From the cell containing the given text, extract its center point as (x, y) coordinate. 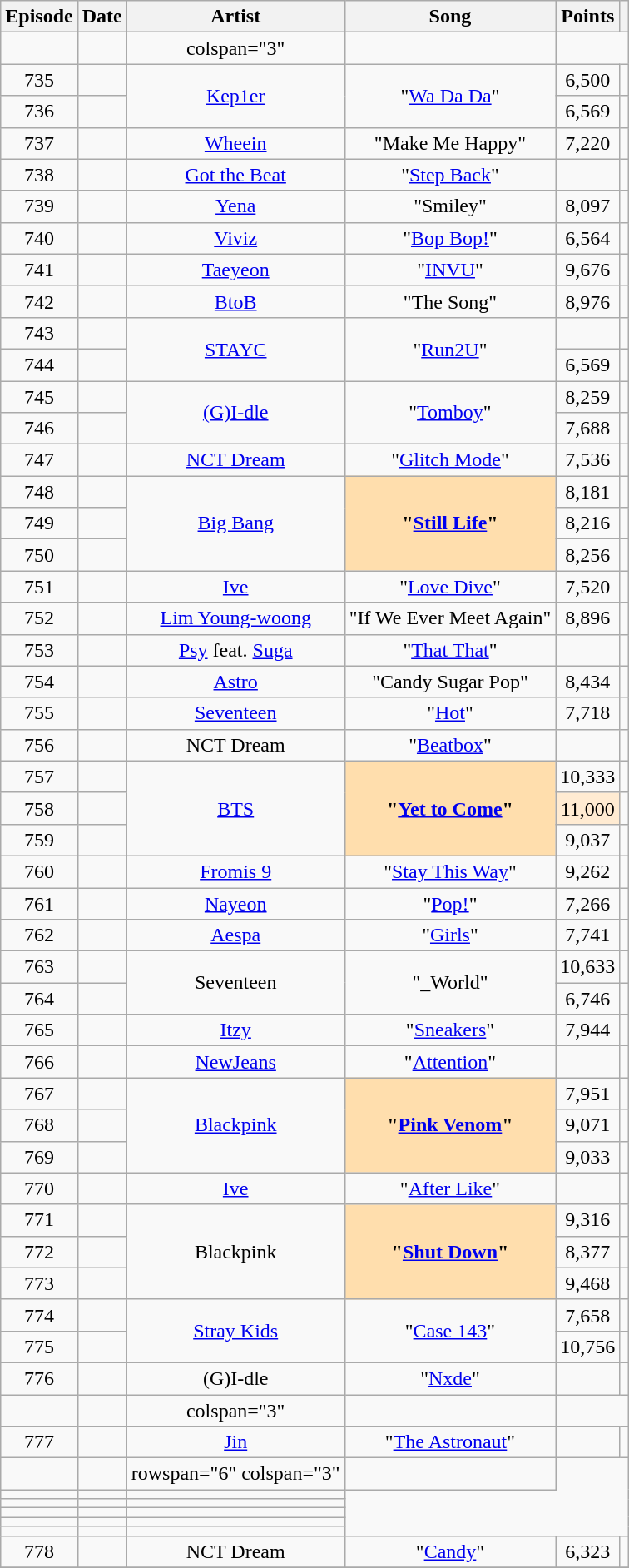
"Make Me Happy" (450, 143)
"Step Back" (450, 175)
757 (39, 777)
6,564 (587, 238)
"Wa Da Da" (450, 96)
NewJeans (235, 1062)
"Smiley" (450, 206)
741 (39, 270)
8,976 (587, 301)
765 (39, 1030)
Got the Beat (235, 175)
Episode (39, 17)
"The Song" (450, 301)
753 (39, 650)
"Run2U" (450, 349)
7,688 (587, 429)
Kep1er (235, 96)
Fromis 9 (235, 871)
Itzy (235, 1030)
Artist (235, 17)
759 (39, 840)
778 (39, 1551)
738 (39, 175)
6,746 (587, 999)
756 (39, 745)
8,259 (587, 397)
745 (39, 397)
9,468 (587, 1283)
"Case 143" (450, 1331)
"The Astronaut" (450, 1442)
8,216 (587, 523)
7,951 (587, 1094)
7,944 (587, 1030)
7,520 (587, 587)
Jin (235, 1442)
772 (39, 1252)
7,658 (587, 1315)
Big Bang (235, 523)
"_World" (450, 983)
Wheein (235, 143)
"Shut Down" (450, 1252)
740 (39, 238)
9,676 (587, 270)
"Beatbox" (450, 745)
775 (39, 1347)
7,220 (587, 143)
750 (39, 555)
11,000 (587, 808)
"INVU" (450, 270)
Psy feat. Suga (235, 650)
"Sneakers" (450, 1030)
"Girls" (450, 935)
764 (39, 999)
7,536 (587, 460)
767 (39, 1094)
STAYC (235, 349)
735 (39, 80)
8,377 (587, 1252)
"Candy" (450, 1551)
"Nxde" (450, 1378)
6,323 (587, 1551)
7,718 (587, 713)
739 (39, 206)
752 (39, 618)
8,896 (587, 618)
10,633 (587, 967)
Viviz (235, 238)
Yena (235, 206)
773 (39, 1283)
747 (39, 460)
746 (39, 429)
"That That" (450, 650)
Taeyeon (235, 270)
9,262 (587, 871)
762 (39, 935)
8,181 (587, 492)
Lim Young-woong (235, 618)
749 (39, 523)
"Bop Bop!" (450, 238)
Aespa (235, 935)
"After Like" (450, 1188)
777 (39, 1442)
748 (39, 492)
Astro (235, 682)
755 (39, 713)
"Glitch Mode" (450, 460)
776 (39, 1378)
"Still Life" (450, 523)
9,316 (587, 1220)
"Candy Sugar Pop" (450, 682)
758 (39, 808)
9,071 (587, 1125)
761 (39, 903)
760 (39, 871)
Stray Kids (235, 1331)
rowspan="6" colspan="3" (235, 1474)
754 (39, 682)
8,097 (587, 206)
BTS (235, 808)
768 (39, 1125)
763 (39, 967)
770 (39, 1188)
Date (102, 17)
"If We Ever Meet Again" (450, 618)
6,500 (587, 80)
"Hot" (450, 713)
774 (39, 1315)
BtoB (235, 301)
"Pink Venom" (450, 1125)
10,756 (587, 1347)
"Love Dive" (450, 587)
7,741 (587, 935)
Song (450, 17)
769 (39, 1157)
7,266 (587, 903)
742 (39, 301)
"Yet to Come" (450, 808)
736 (39, 112)
8,434 (587, 682)
"Tomboy" (450, 413)
751 (39, 587)
Nayeon (235, 903)
766 (39, 1062)
"Attention" (450, 1062)
744 (39, 365)
"Pop!" (450, 903)
737 (39, 143)
771 (39, 1220)
743 (39, 333)
9,037 (587, 840)
10,333 (587, 777)
Points (587, 17)
9,033 (587, 1157)
"Stay This Way" (450, 871)
8,256 (587, 555)
